Provide the (X, Y) coordinate of the cell's center where the given text is located.  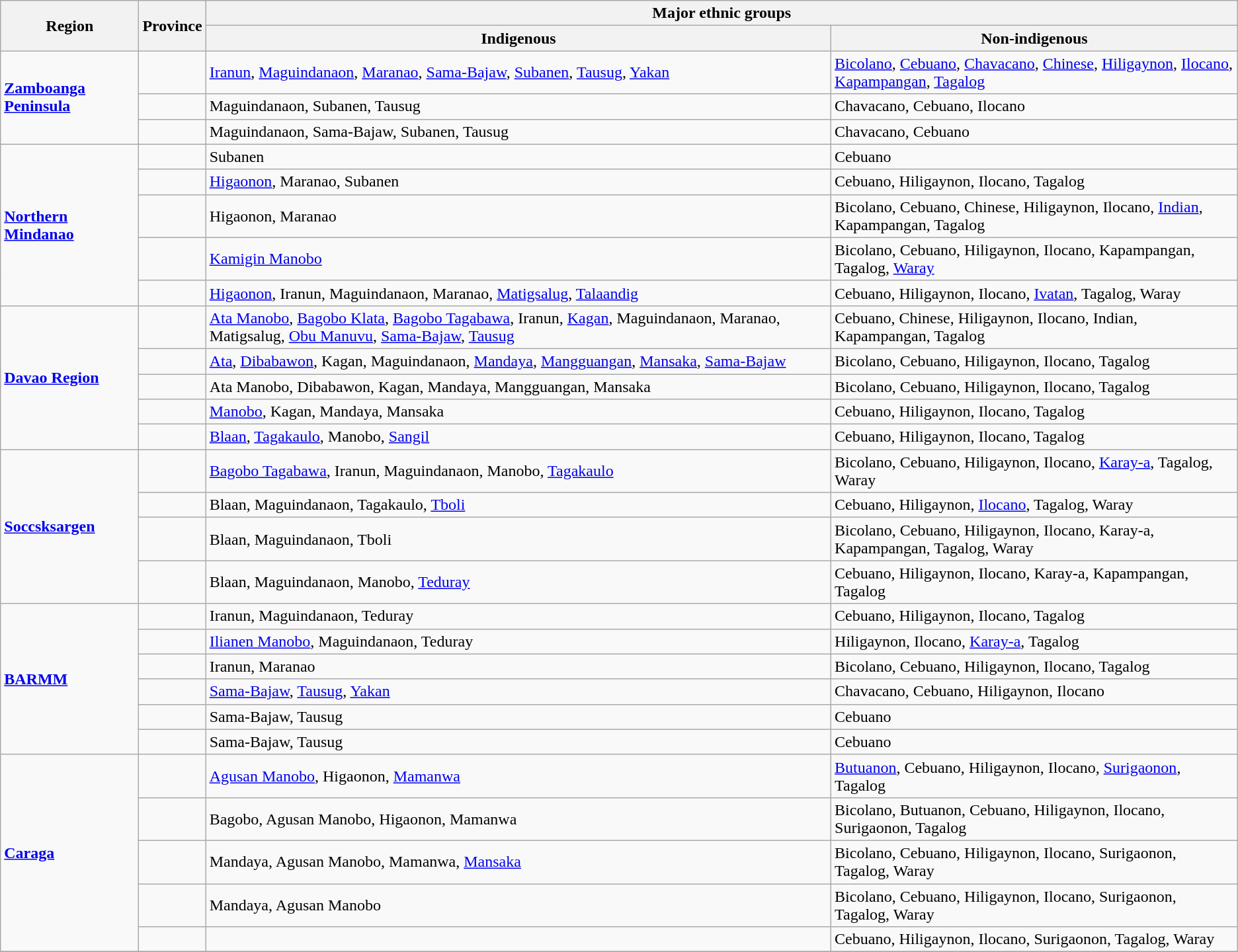
Zamboanga Peninsula (70, 98)
Cebuano, Chinese, Hiligaynon, Ilocano, Indian, Kapampangan, Tagalog (1034, 327)
Non-indigenous (1034, 38)
Bagobo, Agusan Manobo, Higaonon, Mamanwa (518, 818)
Soccsksargen (70, 526)
Blaan, Maguindanaon, Tagakaulo, Tboli (518, 505)
Cebuano, Hiligaynon, Ilocano, Surigaonon, Tagalog, Waray (1034, 939)
Iranun, Maranao (518, 666)
Cebuano, Hiligaynon, Ilocano, Ivatan, Tagalog, Waray (1034, 293)
Higaonon, Iranun, Maguindanaon, Maranao, Matigsalug, Talaandig (518, 293)
Province (172, 26)
Bicolano, Cebuano, Hiligaynon, Ilocano, Karay-a, Kapampangan, Tagalog, Waray (1034, 539)
Higaonon, Maranao, Subanen (518, 182)
Ata, Dibabawon, Kagan, Maguindanaon, Mandaya, Mangguangan, Mansaka, Sama-Bajaw (518, 361)
Chavacano, Cebuano, Ilocano (1034, 106)
Davao Region (70, 377)
Region (70, 26)
Bicolano, Cebuano, Chinese, Hiligaynon, Ilocano, Indian, Kapampangan, Tagalog (1034, 216)
Kamigin Manobo (518, 259)
Cebuano, Hiligaynon, Ilocano, Karay-a, Kapampangan, Tagalog (1034, 582)
Bicolano, Cebuano, Hiligaynon, Ilocano, Karay-a, Tagalog, Waray (1034, 471)
Bicolano, Butuanon, Cebuano, Hiligaynon, Ilocano, Surigaonon, Tagalog (1034, 818)
Hiligaynon, Ilocano, Karay-a, Tagalog (1034, 641)
Maguindanaon, Sama-Bajaw, Subanen, Tausug (518, 132)
Bicolano, Cebuano, Chavacano, Chinese, Hiligaynon, Ilocano, Kapampangan, Tagalog (1034, 73)
Iranun, Maguindanaon, Teduray (518, 616)
Blaan, Maguindanaon, Tboli (518, 539)
BARMM (70, 679)
Ata Manobo, Dibabawon, Kagan, Mandaya, Mangguangan, Mansaka (518, 387)
Chavacano, Cebuano (1034, 132)
Blaan, Tagakaulo, Manobo, Sangil (518, 437)
Indigenous (518, 38)
Iranun, Maguindanaon, Maranao, Sama-Bajaw, Subanen, Tausug, Yakan (518, 73)
Mandaya, Agusan Manobo, Mamanwa, Mansaka (518, 862)
Northern Mindanao (70, 225)
Sama-Bajaw, Tausug, Yakan (518, 692)
Mandaya, Agusan Manobo (518, 904)
Agusan Manobo, Higaonon, Mamanwa (518, 776)
Chavacano, Cebuano, Hiligaynon, Ilocano (1034, 692)
Caraga (70, 853)
Major ethnic groups (722, 13)
Ilianen Manobo, Maguindanaon, Teduray (518, 641)
Cebuano, Hiligaynon, Ilocano, Tagalog, Waray (1034, 505)
Higaonon, Maranao (518, 216)
Subanen (518, 157)
Butuanon, Cebuano, Hiligaynon, Ilocano, Surigaonon, Tagalog (1034, 776)
Blaan, Maguindanaon, Manobo, Teduray (518, 582)
Ata Manobo, Bagobo Klata, Bagobo Tagabawa, Iranun, Kagan, Maguindanaon, Maranao, Matigsalug, Obu Manuvu, Sama-Bajaw, Tausug (518, 327)
Maguindanaon, Subanen, Tausug (518, 106)
Bagobo Tagabawa, Iranun, Maguindanaon, Manobo, Tagakaulo (518, 471)
Bicolano, Cebuano, Hiligaynon, Ilocano, Kapampangan, Tagalog, Waray (1034, 259)
Manobo, Kagan, Mandaya, Mansaka (518, 412)
